From the cell containing the given text, extract its center point as [X, Y] coordinate. 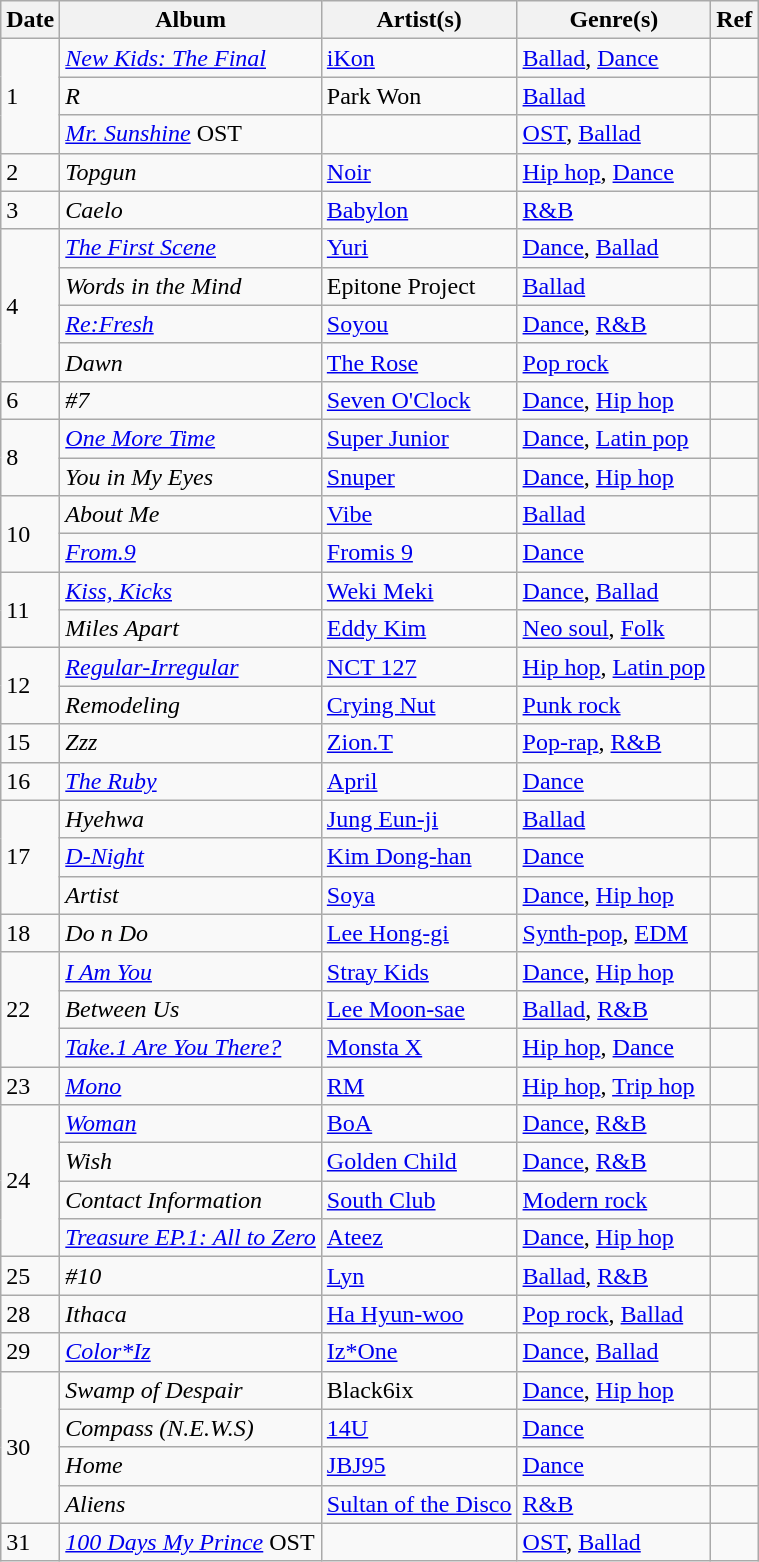
Swamp of Despair [191, 1390]
10 [30, 534]
Monsta X [419, 1047]
Contact Information [191, 1200]
Soyou [419, 324]
14U [419, 1428]
Snuper [419, 477]
Lee Hong-gi [419, 933]
Hip hop, Latin pop [614, 667]
#10 [191, 1276]
Treasure EP.1: All to Zero [191, 1238]
Babylon [419, 210]
6 [30, 400]
Seven O'Clock [419, 400]
25 [30, 1276]
Hyehwa [191, 819]
April [419, 781]
Kiss, Kicks [191, 591]
Super Junior [419, 438]
Park Won [419, 96]
D-Night [191, 857]
23 [30, 1085]
Mono [191, 1085]
Yuri [419, 248]
Lyn [419, 1276]
Lee Moon-sae [419, 1009]
28 [30, 1314]
Noir [419, 172]
Topgun [191, 172]
Between Us [191, 1009]
Do n Do [191, 933]
Epitone Project [419, 286]
Weki Meki [419, 591]
Color*Iz [191, 1352]
24 [30, 1181]
Album [191, 20]
29 [30, 1352]
R [191, 96]
One More Time [191, 438]
The Ruby [191, 781]
11 [30, 610]
About Me [191, 515]
17 [30, 857]
New Kids: The Final [191, 58]
Ref [734, 20]
Dance, Latin pop [614, 438]
Artist [191, 895]
Stray Kids [419, 971]
Remodeling [191, 705]
4 [30, 305]
15 [30, 743]
Punk rock [614, 705]
Black6ix [419, 1390]
Kim Dong-han [419, 857]
3 [30, 210]
Date [30, 20]
RM [419, 1085]
Synth-pop, EDM [614, 933]
Pop rock [614, 362]
I Am You [191, 971]
31 [30, 1542]
Miles Apart [191, 629]
100 Days My Prince OST [191, 1542]
Ballad, Dance [614, 58]
Ateez [419, 1238]
Woman [191, 1124]
The Rose [419, 362]
The First Scene [191, 248]
From.9 [191, 553]
2 [30, 172]
Crying Nut [419, 705]
8 [30, 457]
Ha Hyun-woo [419, 1314]
You in My Eyes [191, 477]
Vibe [419, 515]
Iz*One [419, 1352]
Fromis 9 [419, 553]
#7 [191, 400]
Mr. Sunshine OST [191, 134]
Aliens [191, 1504]
18 [30, 933]
Jung Eun-ji [419, 819]
BoA [419, 1124]
Genre(s) [614, 20]
iKon [419, 58]
Words in the Mind [191, 286]
Sultan of the Disco [419, 1504]
Soya [419, 895]
Golden Child [419, 1162]
Modern rock [614, 1200]
Eddy Kim [419, 629]
16 [30, 781]
Regular-Irregular [191, 667]
Compass (N.E.W.S) [191, 1428]
30 [30, 1447]
NCT 127 [419, 667]
Artist(s) [419, 20]
Pop rock, Ballad [614, 1314]
Neo soul, Folk [614, 629]
JBJ95 [419, 1466]
Re:Fresh [191, 324]
Caelo [191, 210]
22 [30, 1009]
1 [30, 96]
Zzz [191, 743]
Dawn [191, 362]
Take.1 Are You There? [191, 1047]
Hip hop, Trip hop [614, 1085]
Pop-rap, R&B [614, 743]
12 [30, 686]
South Club [419, 1200]
Ithaca [191, 1314]
Wish [191, 1162]
Home [191, 1466]
Zion.T [419, 743]
